Capture the cell that displays the provided text and extract its (x, y) central coordinate. 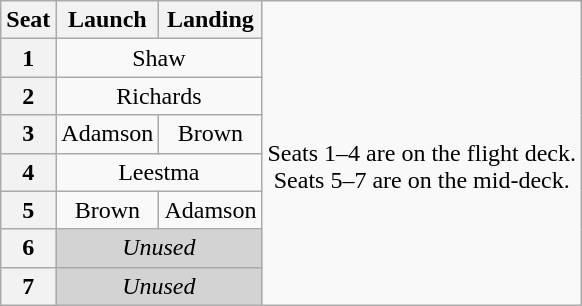
2 (28, 96)
5 (28, 210)
Seats 1–4 are on the flight deck.Seats 5–7 are on the mid-deck. (422, 153)
Launch (108, 20)
7 (28, 286)
4 (28, 172)
1 (28, 58)
Leestma (159, 172)
Richards (159, 96)
Landing (210, 20)
Shaw (159, 58)
Seat (28, 20)
6 (28, 248)
3 (28, 134)
